From the cell containing the given text, extract its center point as (X, Y) coordinate. 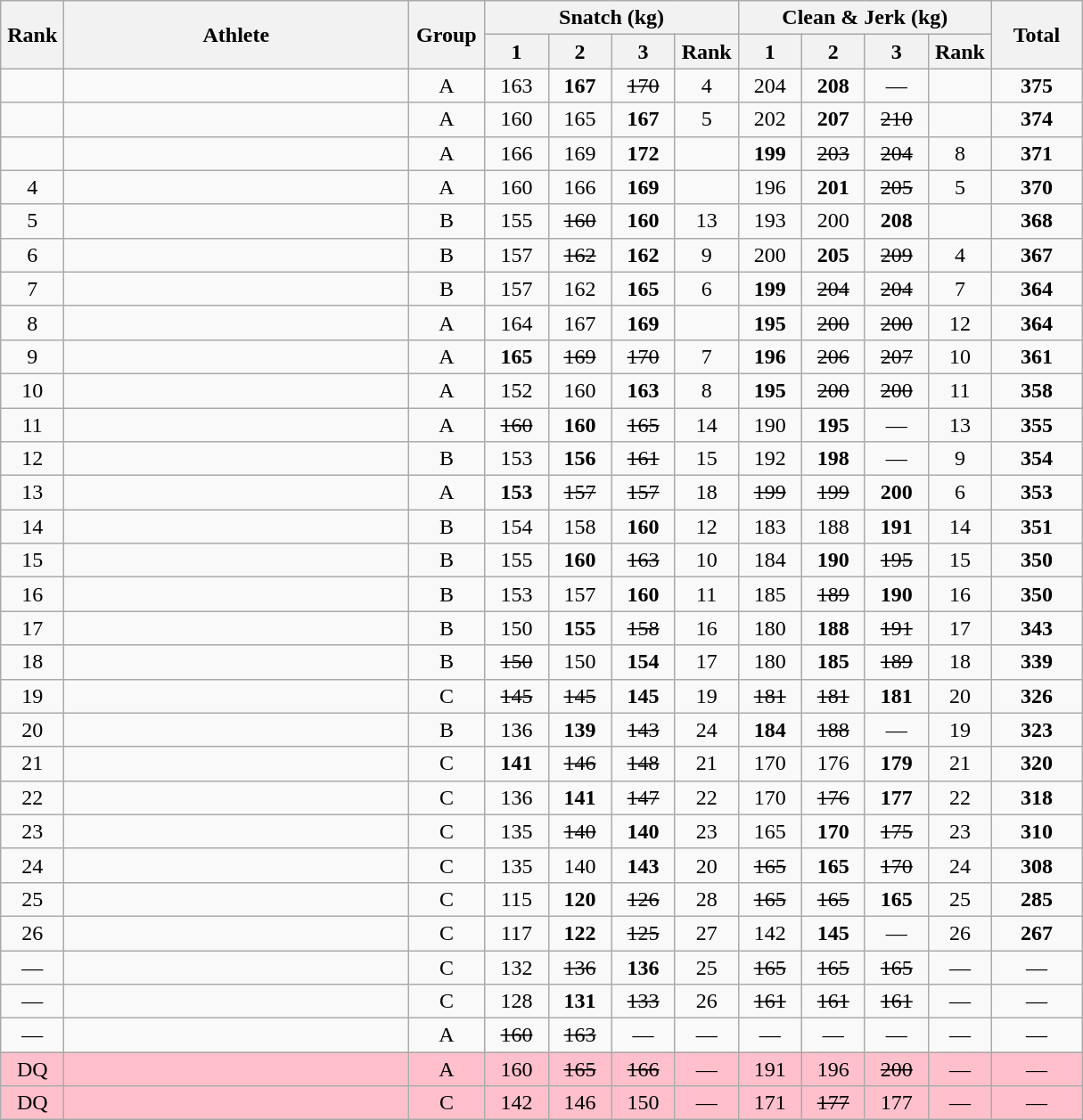
371 (1036, 153)
358 (1036, 390)
370 (1036, 187)
308 (1036, 865)
152 (517, 390)
156 (579, 459)
28 (706, 899)
192 (770, 459)
Group (447, 35)
27 (706, 933)
375 (1036, 86)
125 (644, 933)
147 (644, 797)
Clean & Jerk (kg) (865, 18)
354 (1036, 459)
122 (579, 933)
209 (897, 255)
126 (644, 899)
318 (1036, 797)
115 (517, 899)
Total (1036, 35)
355 (1036, 425)
267 (1036, 933)
133 (644, 1001)
368 (1036, 221)
175 (897, 831)
323 (1036, 730)
201 (833, 187)
320 (1036, 764)
367 (1036, 255)
128 (517, 1001)
374 (1036, 119)
Snatch (kg) (611, 18)
120 (579, 899)
179 (897, 764)
353 (1036, 493)
206 (833, 356)
117 (517, 933)
285 (1036, 899)
171 (770, 1103)
310 (1036, 831)
343 (1036, 628)
203 (833, 153)
131 (579, 1001)
Athlete (236, 35)
210 (897, 119)
164 (517, 323)
148 (644, 764)
139 (579, 730)
339 (1036, 662)
351 (1036, 527)
326 (1036, 696)
361 (1036, 356)
198 (833, 459)
172 (644, 153)
183 (770, 527)
202 (770, 119)
132 (517, 967)
193 (770, 221)
